Locate the cell with the specified text and output its (x, y) center coordinate. 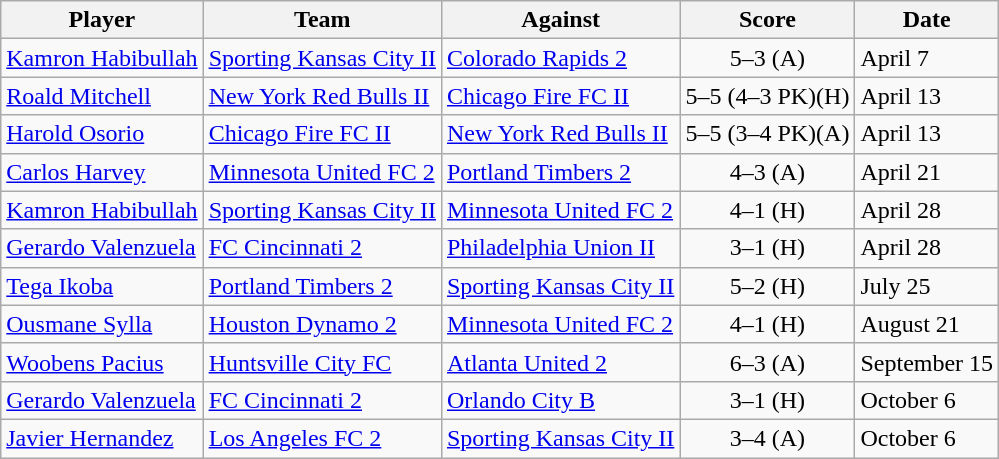
Philadelphia Union II (560, 248)
5–2 (H) (768, 286)
3–4 (A) (768, 438)
Tega Ikoba (102, 286)
5–5 (3–4 PK)(A) (768, 134)
Team (322, 20)
Huntsville City FC (322, 362)
Score (768, 20)
Player (102, 20)
Los Angeles FC 2 (322, 438)
Ousmane Sylla (102, 324)
Orlando City B (560, 400)
Javier Hernandez (102, 438)
Houston Dynamo 2 (322, 324)
5–3 (A) (768, 58)
September 15 (927, 362)
6–3 (A) (768, 362)
Harold Osorio (102, 134)
Carlos Harvey (102, 172)
April 21 (927, 172)
July 25 (927, 286)
Atlanta United 2 (560, 362)
Roald Mitchell (102, 96)
August 21 (927, 324)
4–3 (A) (768, 172)
5–5 (4–3 PK)(H) (768, 96)
April 7 (927, 58)
Woobens Pacius (102, 362)
Colorado Rapids 2 (560, 58)
Against (560, 20)
Date (927, 20)
